Determine the (x, y) coordinate at the center of the cell enclosing the given text.  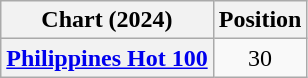
Chart (2024) (107, 20)
Philippines Hot 100 (107, 58)
Position (260, 20)
30 (260, 58)
